Scan for the cell matching the given text and deliver its (X, Y) coordinate at center. 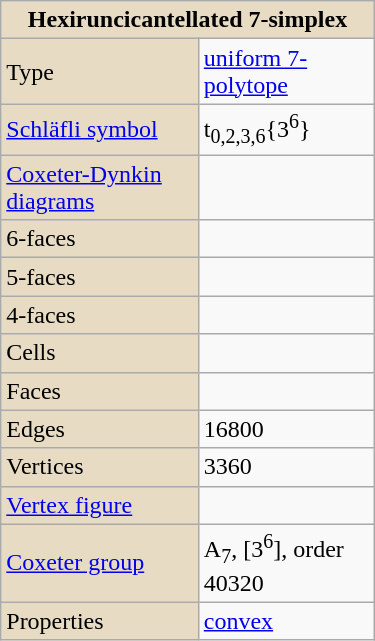
Properties (100, 621)
uniform 7-polytope (286, 72)
3360 (286, 467)
Cells (100, 353)
Faces (100, 391)
Vertex figure (100, 505)
Hexiruncicantellated 7-simplex (188, 20)
t0,2,3,6{36} (286, 130)
Coxeter group (100, 563)
Edges (100, 429)
16800 (286, 429)
4-faces (100, 315)
Type (100, 72)
5-faces (100, 277)
6-faces (100, 239)
convex (286, 621)
Schläfli symbol (100, 130)
Coxeter-Dynkin diagrams (100, 188)
A7, [36], order 40320 (286, 563)
Vertices (100, 467)
